Return the (X, Y) coordinate for the center point of the cell that contains the specified text.  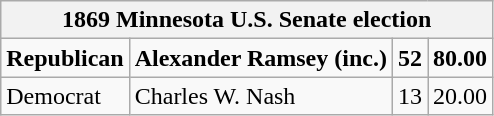
Democrat (65, 96)
20.00 (460, 96)
80.00 (460, 58)
Alexander Ramsey (inc.) (260, 58)
13 (410, 96)
1869 Minnesota U.S. Senate election (247, 20)
Republican (65, 58)
52 (410, 58)
Charles W. Nash (260, 96)
